Pinpoint the cell where the given text exists, returning its (X, Y) midpoint coordinate. 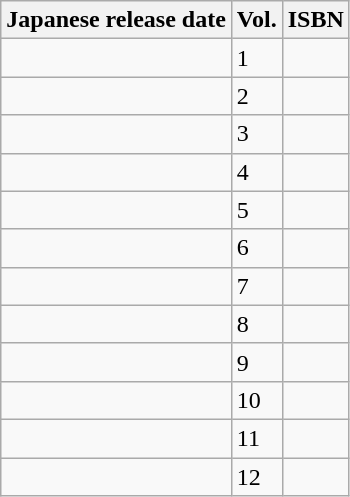
1 (256, 58)
ISBN (316, 20)
3 (256, 134)
5 (256, 210)
Vol. (256, 20)
9 (256, 362)
6 (256, 248)
2 (256, 96)
10 (256, 400)
4 (256, 172)
7 (256, 286)
12 (256, 477)
8 (256, 324)
Japanese release date (116, 20)
11 (256, 438)
